Identify which cell holds the provided text, then report its (x, y) central coordinate. 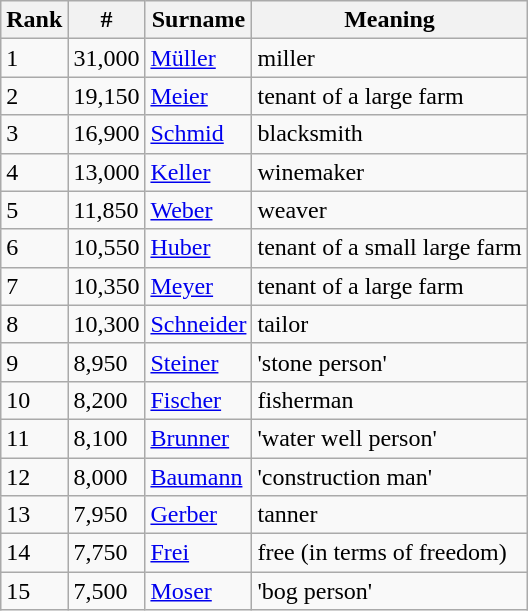
7,950 (106, 515)
Moser (198, 591)
free (in terms of freedom) (390, 553)
tanner (390, 515)
10,550 (106, 248)
10 (34, 400)
8 (34, 324)
Rank (34, 20)
13,000 (106, 172)
4 (34, 172)
1 (34, 58)
Schneider (198, 324)
8,200 (106, 400)
'stone person' (390, 362)
8,000 (106, 477)
miller (390, 58)
Meaning (390, 20)
31,000 (106, 58)
5 (34, 210)
blacksmith (390, 134)
9 (34, 362)
3 (34, 134)
10,350 (106, 286)
winemaker (390, 172)
7 (34, 286)
Gerber (198, 515)
fisherman (390, 400)
weaver (390, 210)
11,850 (106, 210)
Surname (198, 20)
Müller (198, 58)
Meyer (198, 286)
Baumann (198, 477)
Brunner (198, 438)
Meier (198, 96)
Steiner (198, 362)
6 (34, 248)
7,750 (106, 553)
8,950 (106, 362)
7,500 (106, 591)
Huber (198, 248)
# (106, 20)
15 (34, 591)
2 (34, 96)
'bog person' (390, 591)
'water well person' (390, 438)
11 (34, 438)
14 (34, 553)
Schmid (198, 134)
19,150 (106, 96)
tailor (390, 324)
8,100 (106, 438)
Frei (198, 553)
Weber (198, 210)
13 (34, 515)
Keller (198, 172)
10,300 (106, 324)
12 (34, 477)
'construction man' (390, 477)
Fischer (198, 400)
16,900 (106, 134)
tenant of a small large farm (390, 248)
